From the cell containing the given text, extract its center point as [X, Y] coordinate. 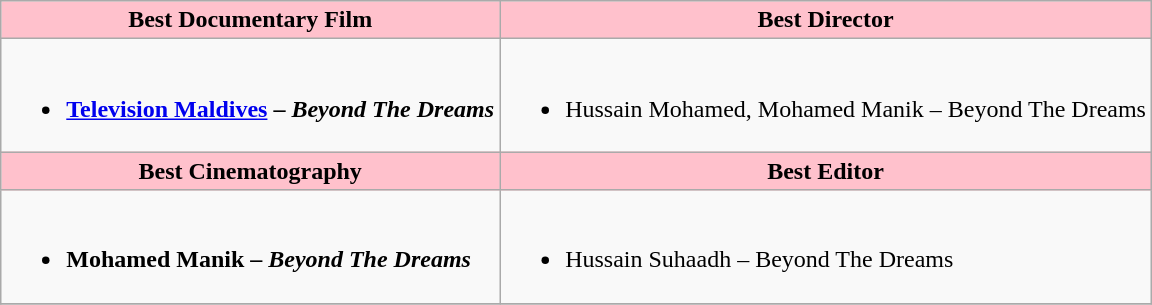
Best Cinematography [250, 171]
Best Documentary Film [250, 20]
Best Editor [826, 171]
Mohamed Manik – Beyond The Dreams [250, 246]
Hussain Mohamed, Mohamed Manik – Beyond The Dreams [826, 96]
Hussain Suhaadh – Beyond The Dreams [826, 246]
Best Director [826, 20]
Television Maldives – Beyond The Dreams [250, 96]
